Provide the [x, y] coordinate of the cell's center where the given text is located.  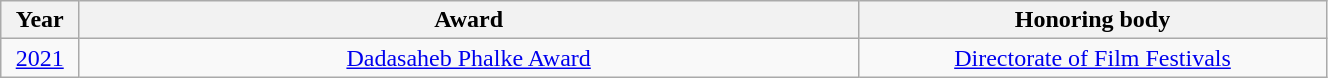
Directorate of Film Festivals [1093, 58]
Honoring body [1093, 20]
Award [469, 20]
Dadasaheb Phalke Award [469, 58]
Year [40, 20]
2021 [40, 58]
